Determine the [x, y] coordinate at the center of the cell enclosing the given text.  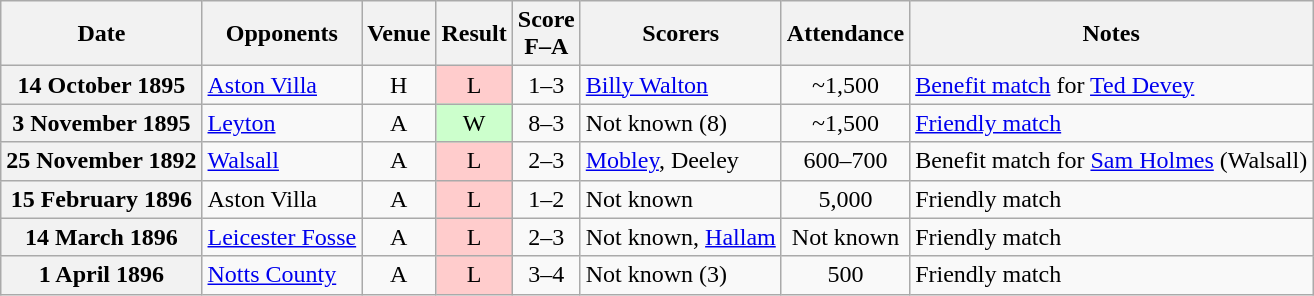
Benefit match for Ted Devey [1112, 85]
H [399, 85]
Attendance [845, 34]
5,000 [845, 199]
14 October 1895 [102, 85]
Not known, Hallam [680, 237]
Venue [399, 34]
W [474, 123]
Date [102, 34]
8–3 [546, 123]
Walsall [282, 161]
ScoreF–A [546, 34]
500 [845, 275]
Leicester Fosse [282, 237]
600–700 [845, 161]
3 November 1895 [102, 123]
Benefit match for Sam Holmes (Walsall) [1112, 161]
15 February 1896 [102, 199]
1–2 [546, 199]
Not known (3) [680, 275]
1 April 1896 [102, 275]
Leyton [282, 123]
Result [474, 34]
Scorers [680, 34]
Billy Walton [680, 85]
Not known (8) [680, 123]
3–4 [546, 275]
Opponents [282, 34]
Mobley, Deeley [680, 161]
14 March 1896 [102, 237]
Notes [1112, 34]
Notts County [282, 275]
25 November 1892 [102, 161]
1–3 [546, 85]
